Pinpoint the cell where the given text exists, returning its [x, y] midpoint coordinate. 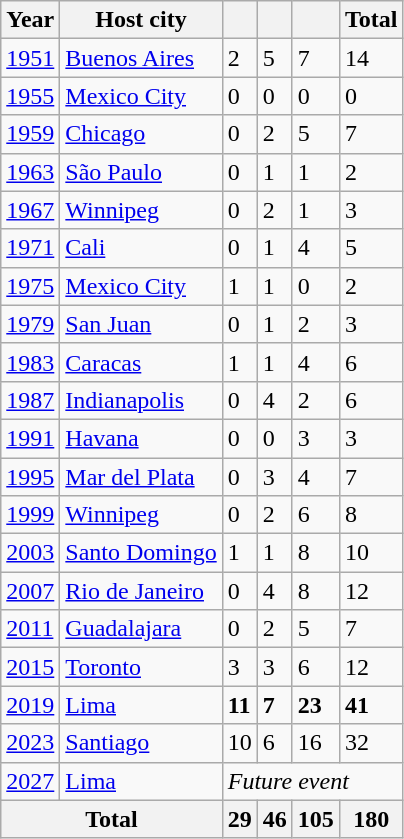
Buenos Aires [141, 58]
2015 [30, 667]
2019 [30, 705]
Santo Domingo [141, 553]
29 [240, 819]
1955 [30, 96]
2023 [30, 743]
23 [316, 705]
1959 [30, 134]
Future event [312, 781]
Toronto [141, 667]
2007 [30, 591]
Chicago [141, 134]
Indianapolis [141, 400]
105 [316, 819]
2003 [30, 553]
180 [371, 819]
1995 [30, 477]
Mar del Plata [141, 477]
1967 [30, 210]
2027 [30, 781]
1963 [30, 172]
1971 [30, 248]
1975 [30, 286]
1987 [30, 400]
11 [240, 705]
46 [274, 819]
41 [371, 705]
San Juan [141, 324]
16 [316, 743]
Rio de Janeiro [141, 591]
14 [371, 58]
1983 [30, 362]
Guadalajara [141, 629]
1979 [30, 324]
1991 [30, 438]
1999 [30, 515]
Host city [141, 20]
32 [371, 743]
Santiago [141, 743]
Havana [141, 438]
2011 [30, 629]
Year [30, 20]
São Paulo [141, 172]
Caracas [141, 362]
1951 [30, 58]
Cali [141, 248]
